Extract the [x, y] coordinate from the center of the cell holding the provided text.  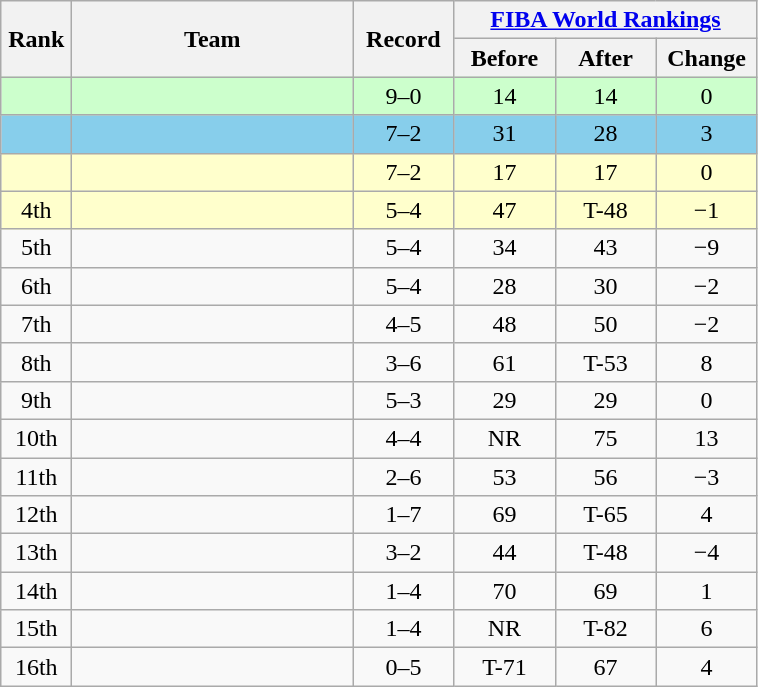
5th [36, 248]
−3 [706, 477]
14th [36, 591]
50 [606, 324]
3–2 [404, 553]
67 [606, 667]
61 [504, 362]
13th [36, 553]
13 [706, 438]
75 [606, 438]
4–4 [404, 438]
53 [504, 477]
−9 [706, 248]
48 [504, 324]
Record [404, 39]
31 [504, 134]
70 [504, 591]
7th [36, 324]
2–6 [404, 477]
43 [606, 248]
8 [706, 362]
34 [504, 248]
4th [36, 210]
Change [706, 58]
12th [36, 515]
After [606, 58]
6 [706, 629]
4–5 [404, 324]
1–7 [404, 515]
56 [606, 477]
3–6 [404, 362]
0–5 [404, 667]
−1 [706, 210]
44 [504, 553]
−4 [706, 553]
T-53 [606, 362]
Rank [36, 39]
FIBA World Rankings [606, 20]
Team [212, 39]
T-65 [606, 515]
6th [36, 286]
5–3 [404, 400]
Before [504, 58]
10th [36, 438]
11th [36, 477]
T-71 [504, 667]
9th [36, 400]
30 [606, 286]
8th [36, 362]
1 [706, 591]
47 [504, 210]
T-82 [606, 629]
15th [36, 629]
9–0 [404, 96]
16th [36, 667]
3 [706, 134]
